From the cell containing the given text, extract its center point as (x, y) coordinate. 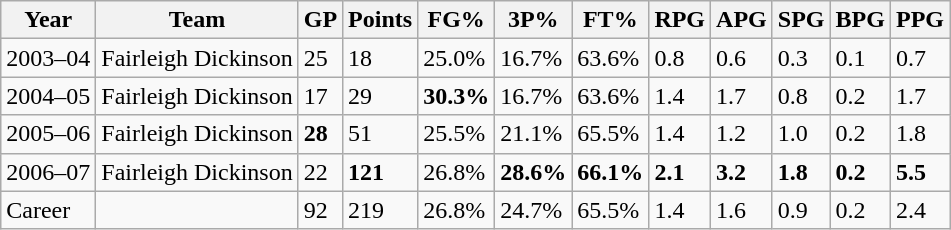
2004–05 (48, 96)
FT% (610, 20)
28 (320, 134)
GP (320, 20)
25.0% (456, 58)
0.9 (801, 210)
2006–07 (48, 172)
2005–06 (48, 134)
1.6 (742, 210)
17 (320, 96)
0.1 (860, 58)
SPG (801, 20)
24.7% (534, 210)
18 (380, 58)
RPG (680, 20)
66.1% (610, 172)
1.2 (742, 134)
2003–04 (48, 58)
28.6% (534, 172)
0.7 (920, 58)
29 (380, 96)
PPG (920, 20)
0.6 (742, 58)
30.3% (456, 96)
Year (48, 20)
3P% (534, 20)
2.4 (920, 210)
25 (320, 58)
22 (320, 172)
5.5 (920, 172)
Points (380, 20)
APG (742, 20)
92 (320, 210)
FG% (456, 20)
3.2 (742, 172)
2.1 (680, 172)
0.3 (801, 58)
1.0 (801, 134)
Career (48, 210)
25.5% (456, 134)
BPG (860, 20)
Team (197, 20)
21.1% (534, 134)
51 (380, 134)
219 (380, 210)
121 (380, 172)
